Find where the given text appears and provide that cell's center as (X, Y) coordinate. 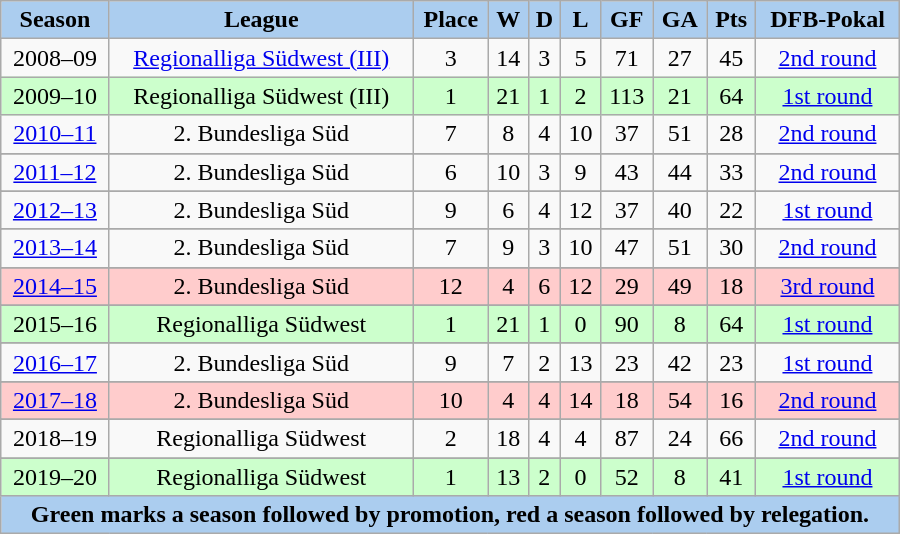
2013–14 (55, 248)
87 (626, 438)
28 (732, 134)
44 (680, 172)
22 (732, 210)
40 (680, 210)
30 (732, 248)
League (261, 20)
113 (626, 96)
5 (580, 58)
42 (680, 362)
2010–11 (55, 134)
45 (732, 58)
3rd round (828, 286)
2011–12 (55, 172)
GF (626, 20)
Season (55, 20)
2015–16 (55, 324)
GA (680, 20)
W (508, 20)
2009–10 (55, 96)
DFB-Pokal (828, 20)
2019–20 (55, 477)
16 (732, 400)
66 (732, 438)
2008–09 (55, 58)
49 (680, 286)
47 (626, 248)
24 (680, 438)
2012–13 (55, 210)
27 (680, 58)
54 (680, 400)
2018–19 (55, 438)
33 (732, 172)
Place (450, 20)
D (544, 20)
2014–15 (55, 286)
29 (626, 286)
90 (626, 324)
43 (626, 172)
Pts (732, 20)
2017–18 (55, 400)
2016–17 (55, 362)
Green marks a season followed by promotion, red a season followed by relegation. (450, 515)
71 (626, 58)
52 (626, 477)
L (580, 20)
41 (732, 477)
